Find where the given text appears and provide that cell's center as (x, y) coordinate. 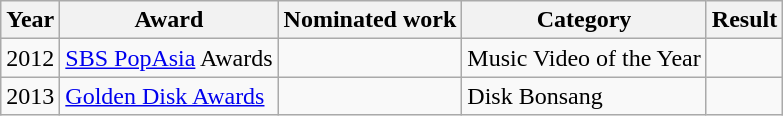
Year (30, 20)
Category (584, 20)
Result (744, 20)
Nominated work (370, 20)
2013 (30, 96)
Golden Disk Awards (169, 96)
SBS PopAsia Awards (169, 58)
Disk Bonsang (584, 96)
Award (169, 20)
Music Video of the Year (584, 58)
2012 (30, 58)
